Pinpoint the cell where the given text exists, returning its (x, y) midpoint coordinate. 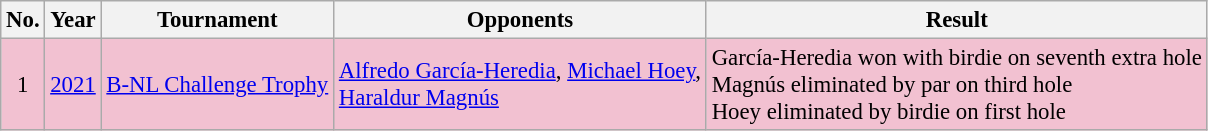
Opponents (520, 20)
Year (73, 20)
Alfredo García-Heredia, Michael Hoey, Haraldur Magnús (520, 85)
B-NL Challenge Trophy (217, 85)
Result (956, 20)
No. (23, 20)
García-Heredia won with birdie on seventh extra holeMagnús eliminated by par on third holeHoey eliminated by birdie on first hole (956, 85)
1 (23, 85)
2021 (73, 85)
Tournament (217, 20)
